Detect which cell encompasses the target text, then output its [x, y] center coordinate. 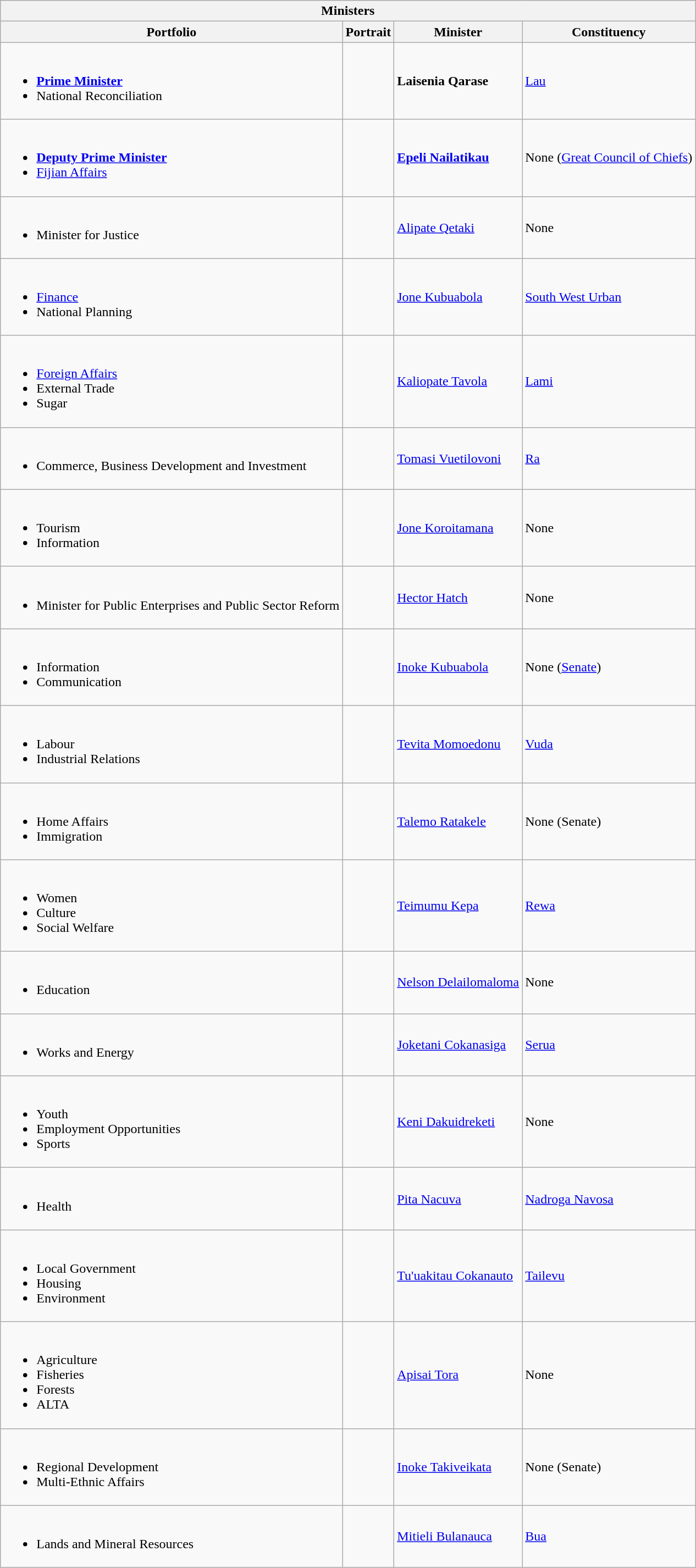
Epeli Nailatikau [459, 158]
Foreign AffairsExternal TradeSugar [172, 382]
AgricultureFisheriesForestsALTA [172, 1375]
Mitieli Bulanauca [459, 1536]
Teimumu Kepa [459, 906]
WomenCultureSocial Welfare [172, 906]
Tomasi Vuetilovoni [459, 459]
Minister for Justice [172, 228]
Portfolio [172, 32]
Vuda [609, 744]
Constituency [609, 32]
Prime MinisterNational Reconciliation [172, 81]
Pita Nacuva [459, 1199]
Home AffairsImmigration [172, 821]
Lands and Mineral Resources [172, 1536]
Commerce, Business Development and Investment [172, 459]
Lami [609, 382]
Lau [609, 81]
Inoke Takiveikata [459, 1467]
Talemo Ratakele [459, 821]
Serua [609, 1045]
None (Great Council of Chiefs) [609, 158]
Tevita Momoedonu [459, 744]
Laisenia Qarase [459, 81]
Bua [609, 1536]
Jone Koroitamana [459, 528]
Jone Kubuabola [459, 297]
South West Urban [609, 297]
Regional DevelopmentMulti-Ethnic Affairs [172, 1467]
InformationCommunication [172, 667]
FinanceNational Planning [172, 297]
Joketani Cokanasiga [459, 1045]
Minister for Public Enterprises and Public Sector Reform [172, 597]
Deputy Prime MinisterFijian Affairs [172, 158]
TourismInformation [172, 528]
LabourIndustrial Relations [172, 744]
Tailevu [609, 1276]
Works and Energy [172, 1045]
YouthEmployment OpportunitiesSports [172, 1122]
Kaliopate Tavola [459, 382]
Keni Dakuidreketi [459, 1122]
Nelson Delailomaloma [459, 983]
Health [172, 1199]
Tu'uakitau Cokanauto [459, 1276]
Minister [459, 32]
Local GovernmentHousingEnvironment [172, 1276]
Alipate Qetaki [459, 228]
Inoke Kubuabola [459, 667]
Ministers [348, 11]
Nadroga Navosa [609, 1199]
Portrait [368, 32]
Rewa [609, 906]
Ra [609, 459]
Education [172, 983]
Apisai Tora [459, 1375]
Hector Hatch [459, 597]
